Detect which cell encompasses the target text, then output its (x, y) center coordinate. 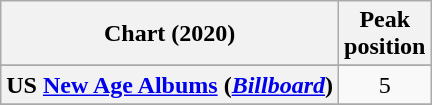
US New Age Albums (Billboard) (170, 85)
5 (385, 85)
Peakposition (385, 34)
Chart (2020) (170, 34)
